Identify which cell holds the provided text, then report its [X, Y] central coordinate. 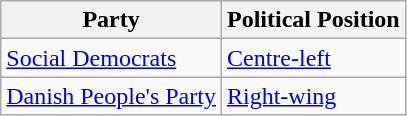
Political Position [313, 20]
Social Democrats [112, 58]
Centre-left [313, 58]
Right-wing [313, 96]
Party [112, 20]
Danish People's Party [112, 96]
